Output the [x, y] coordinate of the center of the cell containing the given text.  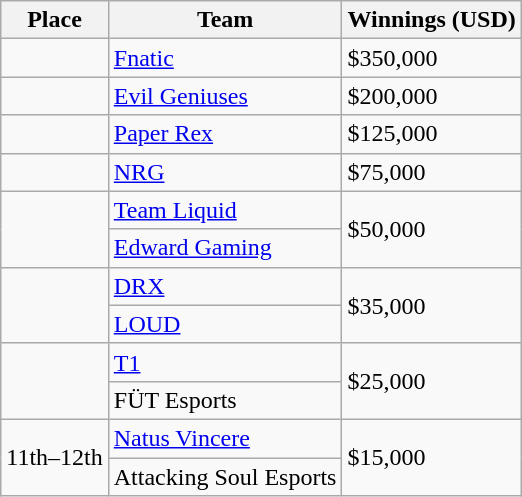
LOUD [225, 324]
$200,000 [432, 96]
T1 [225, 362]
DRX [225, 286]
Fnatic [225, 58]
Team Liquid [225, 210]
$35,000 [432, 305]
Attacking Soul Esports [225, 477]
Team [225, 20]
Winnings (USD) [432, 20]
Natus Vincere [225, 438]
$15,000 [432, 457]
$125,000 [432, 134]
Evil Geniuses [225, 96]
$50,000 [432, 229]
$25,000 [432, 381]
Paper Rex [225, 134]
Place [55, 20]
$75,000 [432, 172]
11th–12th [55, 457]
FÜT Esports [225, 400]
NRG [225, 172]
Edward Gaming [225, 248]
$350,000 [432, 58]
